Search for the cell housing the specified text and yield its (x, y) center coordinate. 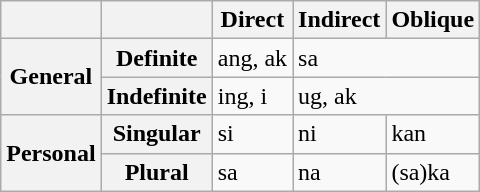
Plural (156, 172)
General (51, 77)
(sa)ka (433, 172)
ang, ak (252, 58)
ing, i (252, 96)
Oblique (433, 20)
na (340, 172)
kan (433, 134)
si (252, 134)
ug, ak (386, 96)
Indirect (340, 20)
ni (340, 134)
Personal (51, 153)
Indefinite (156, 96)
Direct (252, 20)
Singular (156, 134)
Definite (156, 58)
